Determine the [x, y] coordinate at the center of the cell enclosing the given text.  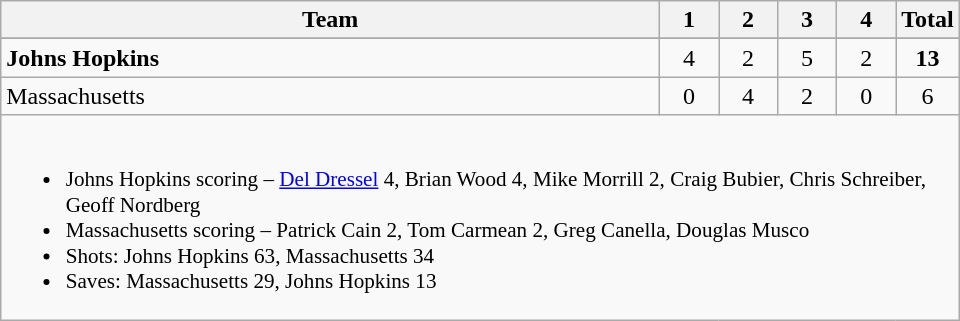
1 [688, 20]
Total [928, 20]
Massachusetts [330, 96]
13 [928, 58]
Johns Hopkins [330, 58]
5 [808, 58]
Team [330, 20]
6 [928, 96]
3 [808, 20]
